Pinpoint the cell where the given text exists, returning its (X, Y) midpoint coordinate. 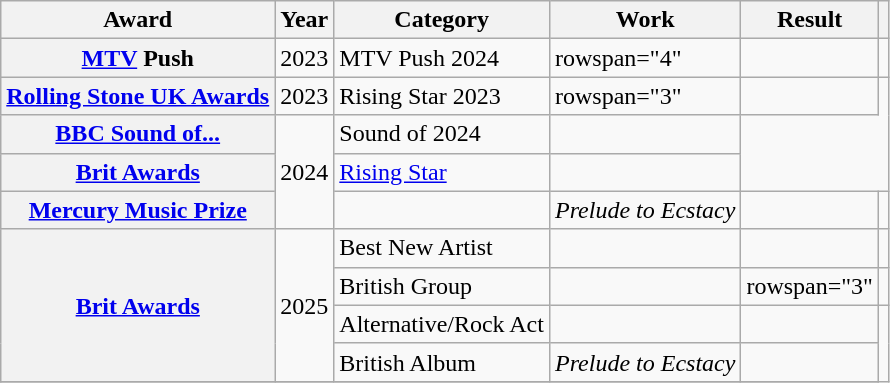
Award (138, 20)
BBC Sound of... (138, 134)
British Group (442, 286)
2024 (304, 172)
British Album (442, 362)
Rising Star 2023 (442, 96)
2025 (304, 305)
Mercury Music Prize (138, 210)
MTV Push 2024 (442, 58)
Best New Artist (442, 248)
rowspan="4" (644, 58)
Alternative/Rock Act (442, 324)
Category (442, 20)
Year (304, 20)
MTV Push (138, 58)
Work (644, 20)
Result (810, 20)
Sound of 2024 (442, 134)
Rising Star (442, 172)
Rolling Stone UK Awards (138, 96)
